Find where the given text appears and provide that cell's center as (X, Y) coordinate. 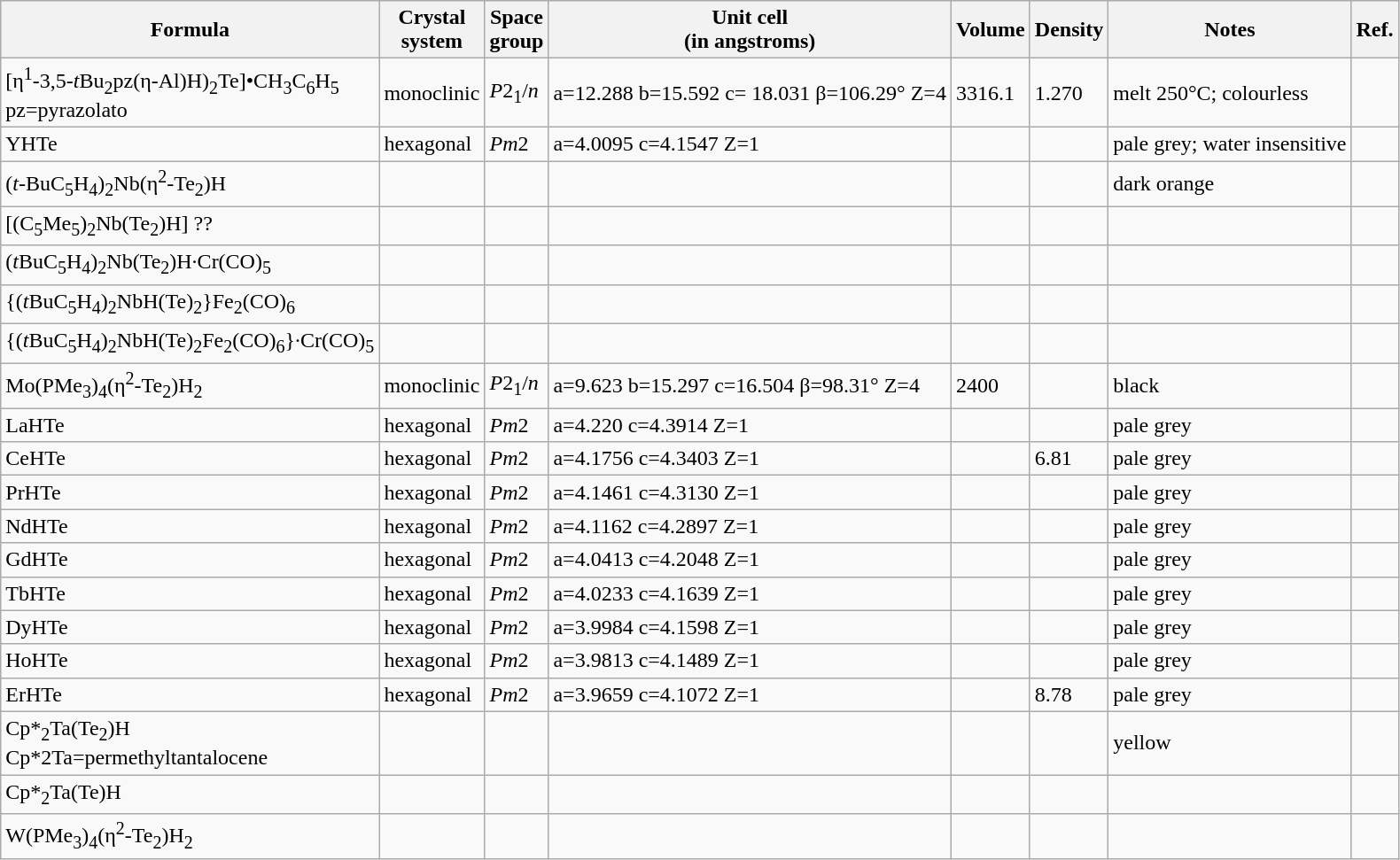
CeHTe (190, 459)
a=3.9659 c=4.1072 Z=1 (750, 694)
(tBuC5H4)2Nb(Te2)H·Cr(CO)5 (190, 265)
PrHTe (190, 492)
black (1230, 386)
W(PMe3)4(η2-Te2)H2 (190, 836)
a=4.0095 c=4.1547 Z=1 (750, 144)
a=4.1461 c=4.3130 Z=1 (750, 492)
a=4.1162 c=4.2897 Z=1 (750, 526)
a=4.0413 c=4.2048 Z=1 (750, 560)
a=4.0233 c=4.1639 Z=1 (750, 593)
ErHTe (190, 694)
NdHTe (190, 526)
{(tBuC5H4)2NbH(Te)2}Fe2(CO)6 (190, 304)
Notes (1230, 30)
a=4.1756 c=4.3403 Z=1 (750, 459)
Crystalsystem (432, 30)
pale grey; water insensitive (1230, 144)
a=12.288 b=15.592 c= 18.031 β=106.29° Z=4 (750, 93)
dark orange (1230, 184)
6.81 (1069, 459)
3316.1 (991, 93)
Mo(PMe3)4(η2-Te2)H2 (190, 386)
Cp*2Ta(Te2)HCp*2Ta=permethyltantalocene (190, 742)
a=9.623 b=15.297 c=16.504 β=98.31° Z=4 (750, 386)
Density (1069, 30)
yellow (1230, 742)
Unit cell (in angstroms) (750, 30)
DyHTe (190, 627)
Spacegroup (517, 30)
[(C5Me5)2Nb(Te2)H] ?? (190, 226)
YHTe (190, 144)
melt 250°C; colourless (1230, 93)
Volume (991, 30)
LaHTe (190, 425)
a=4.220 c=4.3914 Z=1 (750, 425)
a=3.9813 c=4.1489 Z=1 (750, 661)
{(tBuC5H4)2NbH(Te)2Fe2(CO)6}·Cr(CO)5 (190, 344)
1.270 (1069, 93)
2400 (991, 386)
Cp*2Ta(Te)H (190, 794)
(t-BuC5H4)2Nb(η2-Te2)H (190, 184)
GdHTe (190, 560)
[η1-3,5-tBu2pz(η-Al)H)2Te]•CH3C6H5pz=pyrazolato (190, 93)
8.78 (1069, 694)
Ref. (1375, 30)
HoHTe (190, 661)
Formula (190, 30)
TbHTe (190, 593)
a=3.9984 c=4.1598 Z=1 (750, 627)
